Return the (X, Y) coordinate for the center point of the cell that contains the specified text.  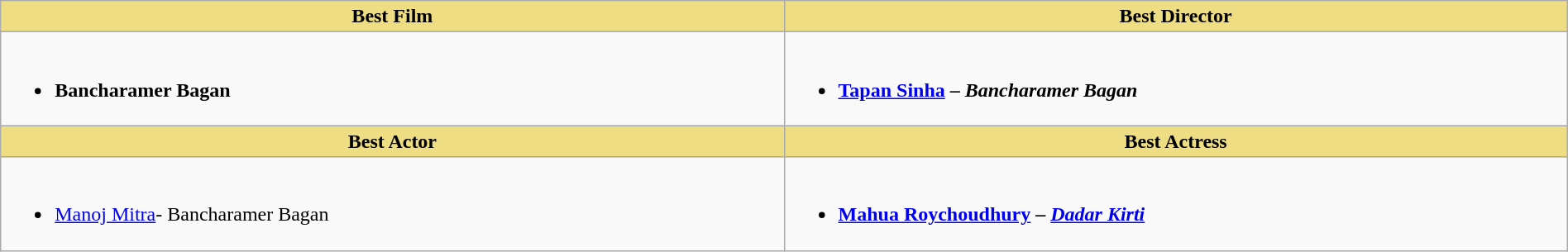
Bancharamer Bagan (392, 79)
Manoj Mitra- Bancharamer Bagan (392, 203)
Best Actress (1176, 141)
Best Film (392, 17)
Tapan Sinha – Bancharamer Bagan (1176, 79)
Best Director (1176, 17)
Mahua Roychoudhury – Dadar Kirti (1176, 203)
Best Actor (392, 141)
